Return the [X, Y] coordinate for the center point of the cell that contains the specified text.  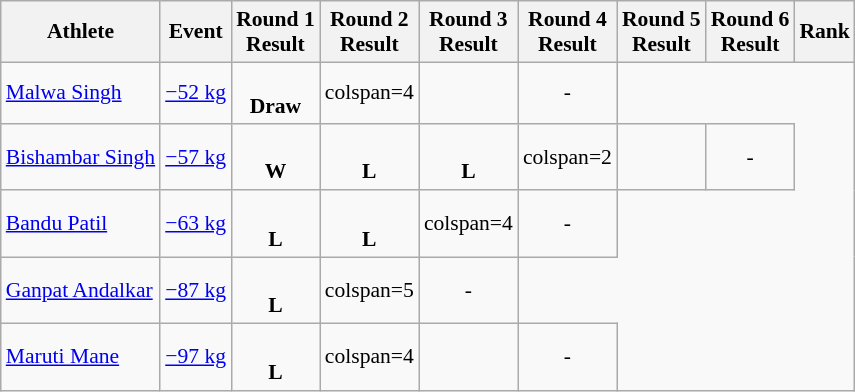
Round 4Result [568, 32]
−63 kg [196, 224]
−57 kg [196, 156]
Round 1Result [276, 32]
Malwa Singh [80, 92]
Bandu Patil [80, 224]
−97 kg [196, 358]
Event [196, 32]
Round 2Result [370, 32]
Bishambar Singh [80, 156]
Athlete [80, 32]
−87 kg [196, 290]
colspan=2 [568, 156]
Maruti Mane [80, 358]
Round 6Result [750, 32]
−52 kg [196, 92]
Rank [824, 32]
Round 3Result [468, 32]
Ganpat Andalkar [80, 290]
W [276, 156]
Round 5Result [662, 32]
Draw [276, 92]
colspan=5 [370, 290]
